Output the [x, y] coordinate of the center of the cell containing the given text.  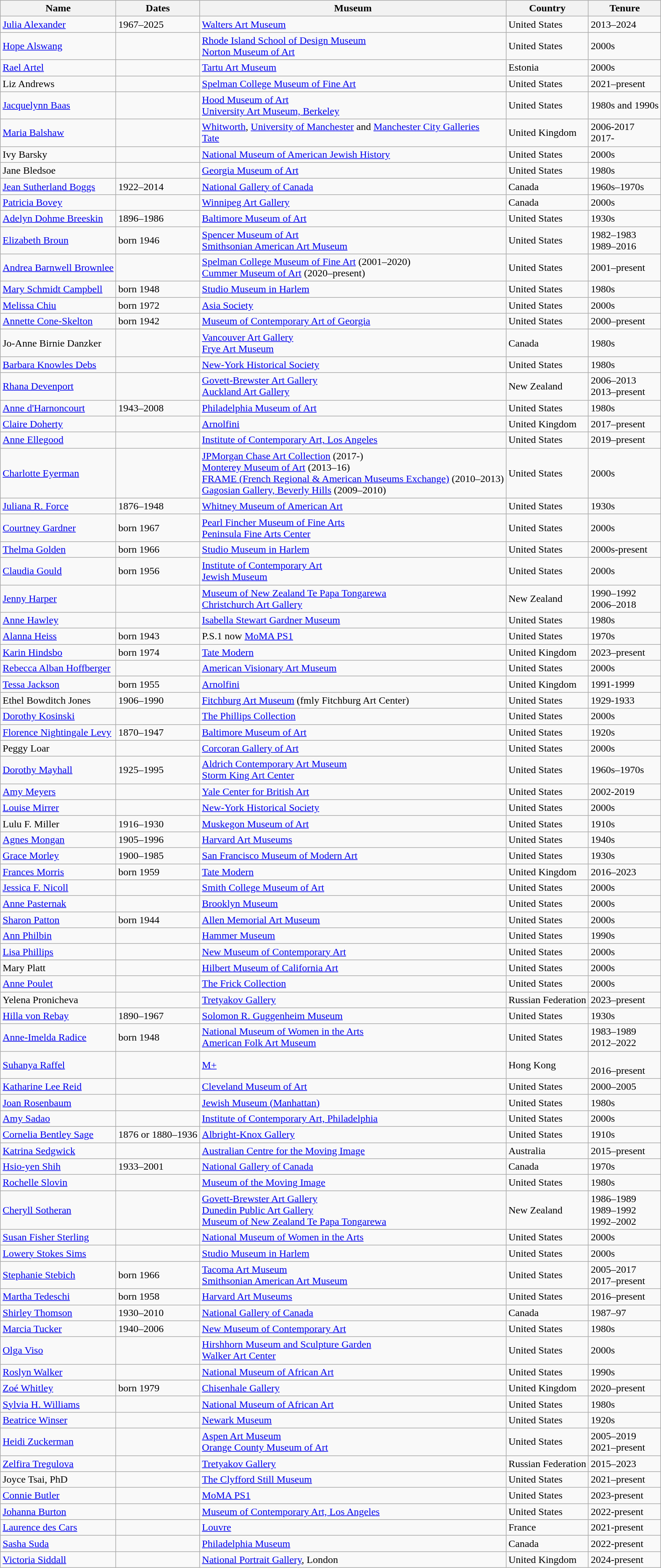
Karin Hindsbo [58, 652]
Museum [353, 8]
Katrina Sedgwick [58, 1150]
American Visionary Art Museum [353, 668]
The Clyfford Still Museum [353, 1480]
Country [547, 8]
Newark Museum [353, 1420]
1890–1967 [158, 1016]
The Frick Collection [353, 984]
Lisa Phillips [58, 952]
1933–2001 [158, 1167]
Whitney Museum of American Art [353, 506]
Amy Sadao [58, 1118]
1925–1995 [158, 770]
Mary Schmidt Campbell [58, 289]
Australia [547, 1150]
San Francisco Museum of Modern Art [353, 856]
born 1958 [158, 1297]
Jacquelynn Baas [58, 105]
Hong Kong [547, 1065]
Museum of New Zealand Te Papa Tongarewa Christchurch Art Gallery [353, 598]
born 1955 [158, 684]
Albright-Knox Gallery [353, 1134]
Isabella Stewart Gardner Museum [353, 620]
Anne Pasternak [58, 904]
Tartu Art Museum [353, 68]
1929-1933 [624, 700]
Hope Alswang [58, 46]
2020–present [624, 1388]
Elizabeth Broun [58, 240]
1943–2008 [158, 408]
France [547, 1528]
1982–19831989–2016 [624, 240]
Tacoma Art MuseumSmithsonian American Art Museum [353, 1275]
Spelman College Museum of Fine Art (2001–2020)Cummer Museum of Art (2020–present) [353, 268]
2016–2023 [624, 872]
2015–2023 [624, 1463]
Dorothy Kosinski [58, 716]
Asia Society [353, 305]
Shirley Thomson [58, 1313]
born 1943 [158, 636]
Allen Memorial Art Museum [353, 920]
Johanna Burton [58, 1512]
Dates [158, 8]
Rochelle Slovin [58, 1183]
2017–present [624, 424]
Claudia Gould [58, 571]
Hirshhorn Museum and Sculpture Garden Walker Art Center [353, 1350]
Aspen Art MuseumOrange County Museum of Art [353, 1442]
Anne-Imelda Radice [58, 1037]
2005–20172017–present [624, 1275]
1930–2010 [158, 1313]
Name [58, 8]
Jean Sutherland Boggs [58, 186]
Suhanya Raffel [58, 1065]
MoMA PS1 [353, 1496]
Louise Mirrer [58, 808]
Jo-Anne Birnie Danzker [58, 343]
Fitchburg Art Museum (fmly Fitchburg Art Center) [353, 700]
Hammer Museum [353, 936]
Hood Museum of Art University Art Museum, Berkeley [353, 105]
2023-present [624, 1496]
Anne Ellegood [58, 440]
Patricia Bovey [58, 202]
Institute of Contemporary Art, Philadelphia [353, 1118]
Dorothy Mayhall [58, 770]
Katharine Lee Reid [58, 1086]
Spelman College Museum of Fine Art [353, 84]
Liz Andrews [58, 84]
Sylvia H. Williams [58, 1404]
Philadelphia Museum [353, 1544]
Rhana Devenport [58, 386]
Adelyn Dohme Breeskin [58, 218]
Lulu F. Miller [58, 824]
Chisenhale Gallery [353, 1388]
Melissa Chiu [58, 305]
born 1974 [158, 652]
2024-present [624, 1560]
Stephanie Stebich [58, 1275]
Solomon R. Guggenheim Museum [353, 1016]
2001–present [624, 268]
1990–1992 2006–2018 [624, 598]
Connie Butler [58, 1496]
Corcoran Gallery of Art [353, 748]
Rael Artel [58, 68]
Govett-Brewster Art Gallery Dunedin Public Art Gallery Museum of New Zealand Te Papa Tongarewa [353, 1210]
1983–19892012–2022 [624, 1037]
Marcia Tucker [58, 1329]
Thelma Golden [58, 549]
P.S.1 now MoMA PS1 [353, 636]
Heidi Zuckerman [58, 1442]
2006-20172017- [624, 133]
Jenny Harper [58, 598]
1940–2006 [158, 1329]
1986–1989 1989–1992 1992–2002 [624, 1210]
born 1942 [158, 321]
2000s-present [624, 549]
Zelfira Tregulova [58, 1463]
born 1979 [158, 1388]
Institute of Contemporary Art, Los Angeles [353, 440]
Louvre [353, 1528]
1876 or 1880–1936 [158, 1134]
Georgia Museum of Art [353, 170]
Roslyn Walker [58, 1372]
1906–1990 [158, 700]
2005–20192021–present [624, 1442]
National Portrait Gallery, London [353, 1560]
Sharon Patton [58, 920]
Charlotte Eyerman [58, 473]
Philadelphia Museum of Art [353, 408]
2019–present [624, 440]
2000–present [624, 321]
Courtney Gardner [58, 527]
Vancouver Art Gallery Frye Art Museum [353, 343]
2021-present [624, 1528]
Muskegon Museum of Art [353, 824]
Museum of Contemporary Art of Georgia [353, 321]
1940s [624, 840]
Australian Centre for the Moving Image [353, 1150]
Pearl Fincher Museum of Fine Arts Peninsula Fine Arts Center [353, 527]
Winnipeg Art Gallery [353, 202]
Ethel Bowditch Jones [58, 700]
born 1956 [158, 571]
M+ [353, 1065]
Andrea Barnwell Brownlee [58, 268]
Anne d'Harnoncourt [58, 408]
Spencer Museum of ArtSmithsonian American Art Museum [353, 240]
Amy Meyers [58, 792]
born 1959 [158, 872]
2006–2013 2013–present [624, 386]
Walters Art Museum [353, 24]
Joyce Tsai, PhD [58, 1480]
Victoria Siddall [58, 1560]
Mary Platt [58, 968]
Yelena Pronicheva [58, 1000]
Beatrice Winser [58, 1420]
Zoé Whitley [58, 1388]
1900–1985 [158, 856]
National Museum of Women in the Arts [353, 1237]
born 1967 [158, 527]
Olga Viso [58, 1350]
Cornelia Bentley Sage [58, 1134]
Jane Bledsoe [58, 170]
1967–2025 [158, 24]
Smith College Museum of Art [353, 888]
Claire Doherty [58, 424]
Hilla von Rebay [58, 1016]
born 1972 [158, 305]
Grace Morley [58, 856]
Ivy Barsky [58, 154]
1870–1947 [158, 732]
Rebecca Alban Hoffberger [58, 668]
1905–1996 [158, 840]
1987–97 [624, 1313]
Museum of Contemporary Art, Los Angeles [353, 1512]
Hsio-yen Shih [58, 1167]
1991-1999 [624, 684]
Rhode Island School of Design MuseumNorton Museum of Art [353, 46]
2002-2019 [624, 792]
Anne Poulet [58, 984]
2015–present [624, 1150]
Hilbert Museum of California Art [353, 968]
1876–1948 [158, 506]
Institute of Contemporary Art Jewish Museum [353, 571]
born 1946 [158, 240]
Frances Morris [58, 872]
Anne Hawley [58, 620]
Maria Balshaw [58, 133]
Museum of the Moving Image [353, 1183]
Sasha Suda [58, 1544]
2000–2005 [624, 1086]
Joan Rosenbaum [58, 1102]
Yale Center for British Art [353, 792]
Tenure [624, 8]
Laurence des Cars [58, 1528]
Jewish Museum (Manhattan) [353, 1102]
Jessica F. Nicoll [58, 888]
Alanna Heiss [58, 636]
2013–2024 [624, 24]
Tessa Jackson [58, 684]
Estonia [547, 68]
Agnes Mongan [58, 840]
1922–2014 [158, 186]
Annette Cone-Skelton [58, 321]
1980s and 1990s [624, 105]
Juliana R. Force [58, 506]
Govett-Brewster Art Gallery Auckland Art Gallery [353, 386]
Florence Nightingale Levy [58, 732]
Whitworth, University of Manchester and Manchester City Galleries Tate [353, 133]
Ann Philbin [58, 936]
The Phillips Collection [353, 716]
Peggy Loar [58, 748]
National Museum of American Jewish History [353, 154]
born 1944 [158, 920]
1896–1986 [158, 218]
Cleveland Museum of Art [353, 1086]
Aldrich Contemporary Art Museum Storm King Art Center [353, 770]
Julia Alexander [58, 24]
Brooklyn Museum [353, 904]
Cheryll Sotheran [58, 1210]
Susan Fisher Sterling [58, 1237]
1916–1930 [158, 824]
Lowery Stokes Sims [58, 1253]
Barbara Knowles Debs [58, 365]
National Museum of Women in the ArtsAmerican Folk Art Museum [353, 1037]
Martha Tedeschi [58, 1297]
